Return [x, y] of the center of cell containing provided text 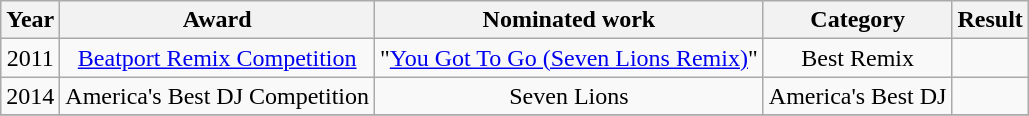
Category [858, 20]
Award [218, 20]
Nominated work [570, 20]
Result [990, 20]
America's Best DJ Competition [218, 96]
Seven Lions [570, 96]
Beatport Remix Competition [218, 58]
2011 [30, 58]
America's Best DJ [858, 96]
"You Got To Go (Seven Lions Remix)" [570, 58]
2014 [30, 96]
Best Remix [858, 58]
Year [30, 20]
